Search for the cell housing the specified text and yield its [X, Y] center coordinate. 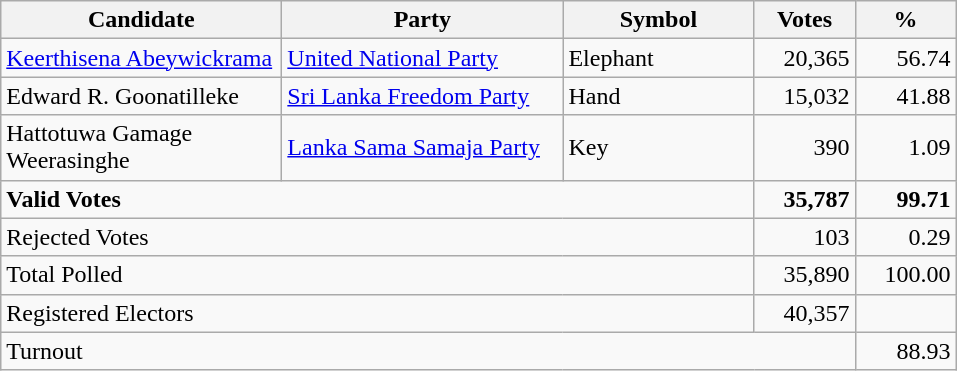
Hand [658, 96]
Votes [804, 20]
Hattotuwa Gamage Weerasinghe [142, 148]
88.93 [906, 351]
Total Polled [378, 275]
Candidate [142, 20]
% [906, 20]
40,357 [804, 313]
Keerthisena Abeywickrama [142, 58]
15,032 [804, 96]
Elephant [658, 58]
Key [658, 148]
390 [804, 148]
Edward R. Goonatilleke [142, 96]
United National Party [422, 58]
35,787 [804, 199]
41.88 [906, 96]
1.09 [906, 148]
Rejected Votes [378, 237]
Turnout [428, 351]
Sri Lanka Freedom Party [422, 96]
0.29 [906, 237]
Party [422, 20]
Lanka Sama Samaja Party [422, 148]
56.74 [906, 58]
103 [804, 237]
20,365 [804, 58]
Valid Votes [378, 199]
100.00 [906, 275]
35,890 [804, 275]
Registered Electors [378, 313]
Symbol [658, 20]
99.71 [906, 199]
